Capture the cell that displays the provided text and extract its (X, Y) central coordinate. 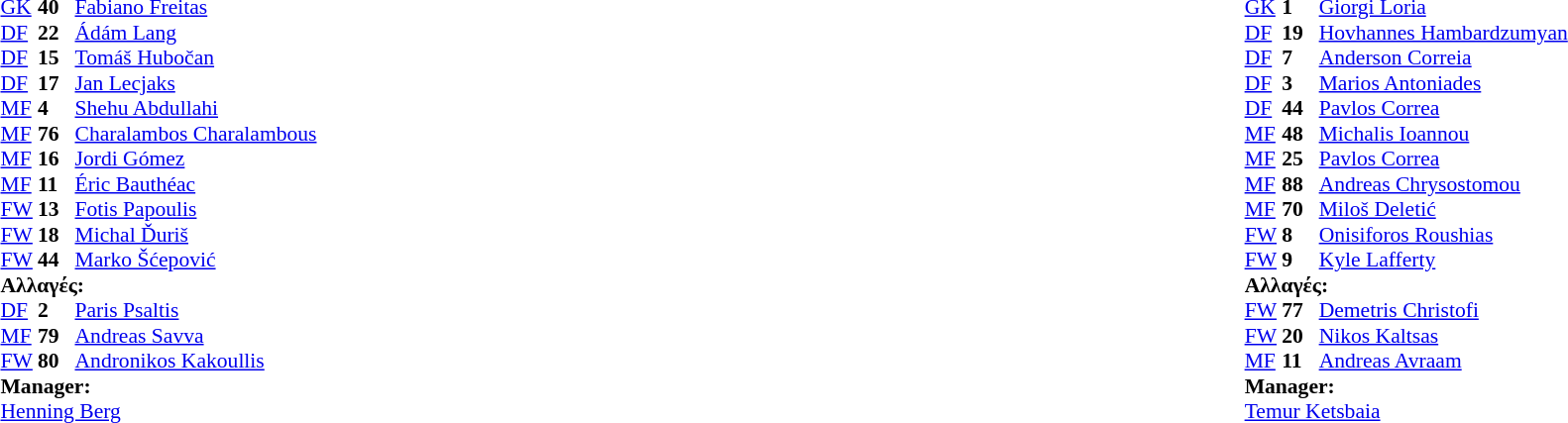
70 (1300, 209)
22 (56, 33)
4 (56, 108)
Jan Lecjaks (196, 83)
18 (56, 235)
2 (56, 310)
Nikos Kaltsas (1443, 336)
Andreas Savva (196, 336)
Marios Antoniades (1443, 83)
3 (1300, 83)
Shehu Abdullahi (196, 108)
Kyle Lafferty (1443, 261)
7 (1300, 58)
48 (1300, 134)
9 (1300, 261)
25 (1300, 159)
8 (1300, 235)
Hovhannes Hambardzumyan (1443, 33)
Michalis Ioannou (1443, 134)
Anderson Correia (1443, 58)
Michal Ďuriš (196, 235)
Paris Psaltis (196, 310)
77 (1300, 310)
13 (56, 209)
80 (56, 362)
Ádám Lang (196, 33)
Demetris Christofi (1443, 310)
Jordi Gómez (196, 159)
Éric Bauthéac (196, 184)
88 (1300, 184)
Andreas Chrysostomou (1443, 184)
20 (1300, 336)
Andronikos Kakoullis (196, 362)
76 (56, 134)
15 (56, 58)
Fotis Papoulis (196, 209)
Marko Šćepović (196, 261)
Onisiforos Roushias (1443, 235)
17 (56, 83)
Andreas Avraam (1443, 362)
Tomáš Hubočan (196, 58)
Charalambos Charalambous (196, 134)
19 (1300, 33)
79 (56, 336)
Miloš Deletić (1443, 209)
16 (56, 159)
